Detect which cell encompasses the target text, then output its [X, Y] center coordinate. 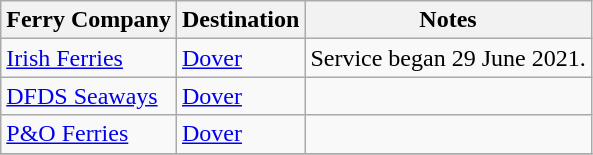
DFDS Seaways [89, 96]
P&O Ferries [89, 134]
Service began 29 June 2021. [448, 58]
Destination [240, 20]
Irish Ferries [89, 58]
Ferry Company [89, 20]
Notes [448, 20]
